Scan for the cell matching the given text and deliver its [X, Y] coordinate at center. 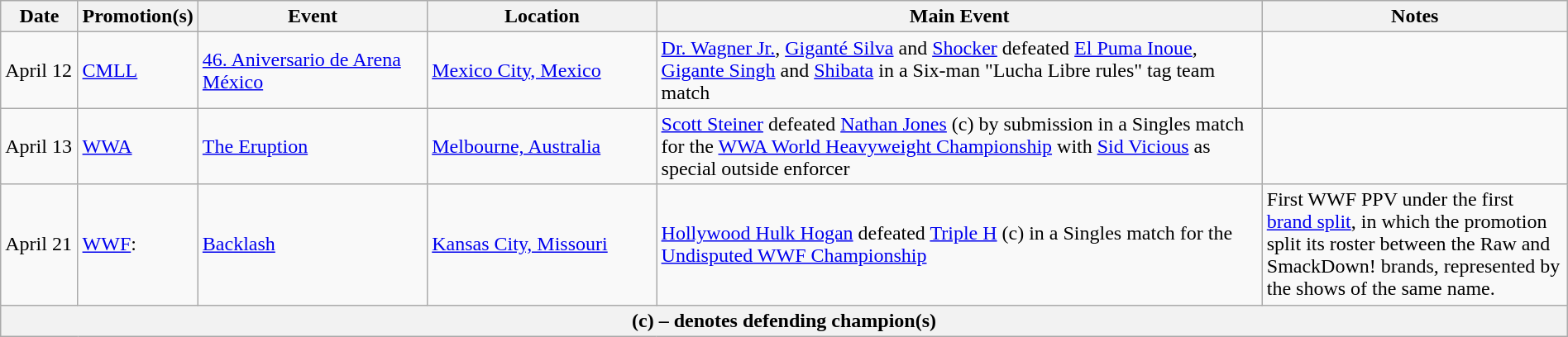
Event [313, 17]
Dr. Wagner Jr., Giganté Silva and Shocker defeated El Puma Inoue, Gigante Singh and Shibata in a Six-man "Lucha Libre rules" tag team match [959, 70]
(c) – denotes defending champion(s) [784, 320]
Kansas City, Missouri [543, 244]
WWF: [137, 244]
Location [543, 17]
Melbourne, Australia [543, 146]
April 12 [40, 70]
The Eruption [313, 146]
46. Aniversario de Arena México [313, 70]
April 13 [40, 146]
Notes [1414, 17]
Hollywood Hulk Hogan defeated Triple H (c) in a Singles match for the Undisputed WWF Championship [959, 244]
Date [40, 17]
CMLL [137, 70]
Main Event [959, 17]
Mexico City, Mexico [543, 70]
Backlash [313, 244]
WWA [137, 146]
Promotion(s) [137, 17]
April 21 [40, 244]
